Determine the (X, Y) coordinate at the center of the cell enclosing the given text.  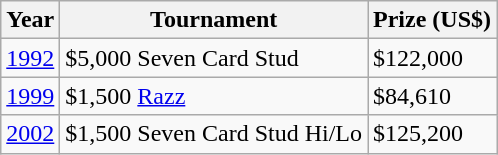
$5,000 Seven Card Stud (214, 58)
1999 (30, 96)
Tournament (214, 20)
2002 (30, 134)
$1,500 Seven Card Stud Hi/Lo (214, 134)
$122,000 (432, 58)
Prize (US$) (432, 20)
$125,200 (432, 134)
$84,610 (432, 96)
Year (30, 20)
$1,500 Razz (214, 96)
1992 (30, 58)
